Determine the [X, Y] coordinate at the center of the cell enclosing the given text.  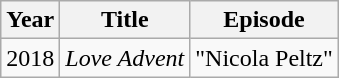
Love Advent [125, 58]
Year [30, 20]
2018 [30, 58]
Episode [264, 20]
Title [125, 20]
"Nicola Peltz" [264, 58]
